Search for the cell housing the specified text and yield its (x, y) center coordinate. 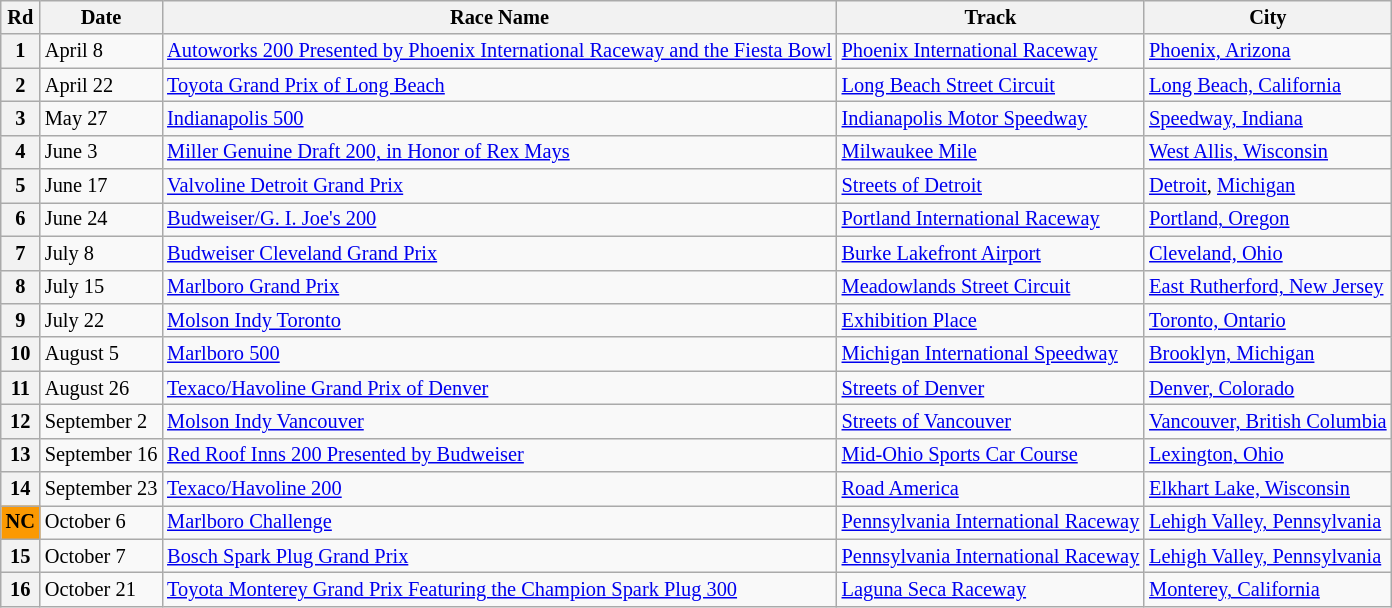
Budweiser Cleveland Grand Prix (499, 253)
Denver, Colorado (1268, 388)
Milwaukee Mile (991, 152)
Red Roof Inns 200 Presented by Budweiser (499, 455)
Date (101, 17)
July 15 (101, 287)
14 (20, 489)
June 17 (101, 186)
Phoenix, Arizona (1268, 51)
Bosch Spark Plug Grand Prix (499, 556)
Streets of Detroit (991, 186)
Molson Indy Vancouver (499, 421)
Speedway, Indiana (1268, 118)
Detroit, Michigan (1268, 186)
Brooklyn, Michigan (1268, 354)
Phoenix International Raceway (991, 51)
Monterey, California (1268, 589)
12 (20, 421)
Valvoline Detroit Grand Prix (499, 186)
September 16 (101, 455)
Marlboro Challenge (499, 522)
1 (20, 51)
Budweiser/G. I. Joe's 200 (499, 219)
Marlboro 500 (499, 354)
7 (20, 253)
5 (20, 186)
Laguna Seca Raceway (991, 589)
Marlboro Grand Prix (499, 287)
Track (991, 17)
September 2 (101, 421)
Streets of Vancouver (991, 421)
8 (20, 287)
Exhibition Place (991, 320)
West Allis, Wisconsin (1268, 152)
August 26 (101, 388)
Autoworks 200 Presented by Phoenix International Raceway and the Fiesta Bowl (499, 51)
Indianapolis Motor Speedway (991, 118)
11 (20, 388)
Toyota Grand Prix of Long Beach (499, 85)
16 (20, 589)
Elkhart Lake, Wisconsin (1268, 489)
Michigan International Speedway (991, 354)
Indianapolis 500 (499, 118)
October 21 (101, 589)
Long Beach Street Circuit (991, 85)
June 3 (101, 152)
Race Name (499, 17)
Molson Indy Toronto (499, 320)
September 23 (101, 489)
June 24 (101, 219)
Cleveland, Ohio (1268, 253)
Lexington, Ohio (1268, 455)
October 7 (101, 556)
2 (20, 85)
Road America (991, 489)
15 (20, 556)
Portland International Raceway (991, 219)
Burke Lakefront Airport (991, 253)
Toyota Monterey Grand Prix Featuring the Champion Spark Plug 300 (499, 589)
October 6 (101, 522)
13 (20, 455)
East Rutherford, New Jersey (1268, 287)
10 (20, 354)
Vancouver, British Columbia (1268, 421)
Rd (20, 17)
City (1268, 17)
July 22 (101, 320)
Meadowlands Street Circuit (991, 287)
Texaco/Havoline Grand Prix of Denver (499, 388)
Miller Genuine Draft 200, in Honor of Rex Mays (499, 152)
July 8 (101, 253)
Long Beach, California (1268, 85)
9 (20, 320)
4 (20, 152)
Mid-Ohio Sports Car Course (991, 455)
Toronto, Ontario (1268, 320)
May 27 (101, 118)
August 5 (101, 354)
NC (20, 522)
Streets of Denver (991, 388)
April 22 (101, 85)
Texaco/Havoline 200 (499, 489)
Portland, Oregon (1268, 219)
3 (20, 118)
April 8 (101, 51)
6 (20, 219)
